Return (x, y) of the center of cell containing provided text 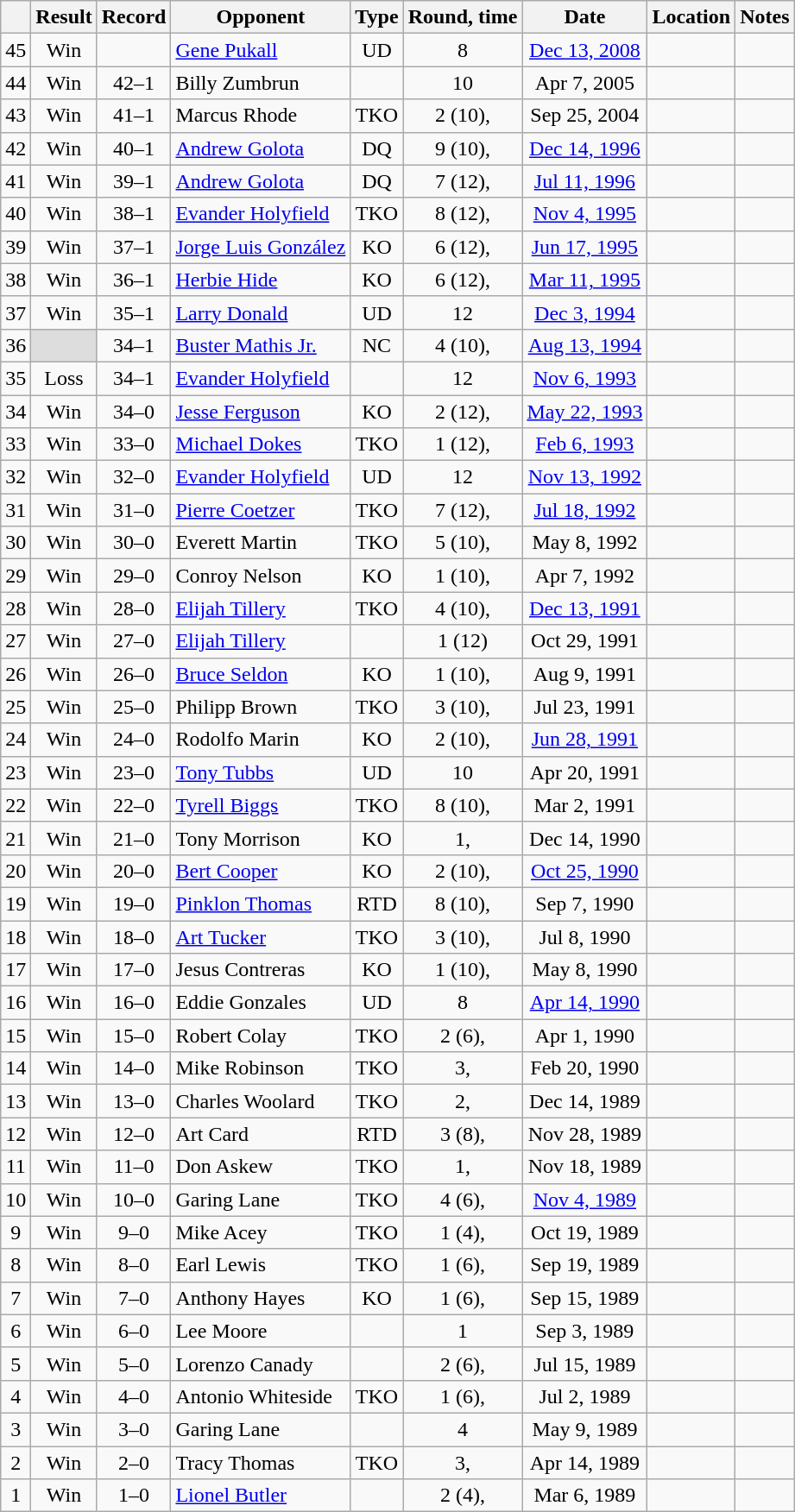
Conroy Nelson (261, 576)
2 (16, 1463)
21 (16, 838)
Jul 11, 1996 (585, 181)
Eddie Gonzales (261, 1003)
40–1 (134, 148)
Oct 29, 1991 (585, 641)
16 (16, 1003)
Rodolfo Marin (261, 740)
Notes (765, 17)
Jul 8, 1990 (585, 936)
Bruce Seldon (261, 674)
9 (16, 1232)
2 (4), (463, 1496)
Philipp Brown (261, 707)
45 (16, 50)
1 (12) (463, 641)
7–0 (134, 1298)
Aug 13, 1994 (585, 345)
15–0 (134, 1036)
21–0 (134, 838)
14–0 (134, 1068)
25–0 (134, 707)
Mar 2, 1991 (585, 805)
Nov 13, 1992 (585, 477)
34–0 (134, 412)
44 (16, 83)
23 (16, 772)
Bert Cooper (261, 871)
Pinklon Thomas (261, 904)
36–1 (134, 280)
Nov 28, 1989 (585, 1134)
May 8, 1990 (585, 970)
5–0 (134, 1364)
39 (16, 247)
22–0 (134, 805)
16–0 (134, 1003)
NC (376, 345)
Type (376, 17)
Jesus Contreras (261, 970)
4 (6), (463, 1200)
10–0 (134, 1200)
38–1 (134, 214)
24–0 (134, 740)
35 (16, 378)
37–1 (134, 247)
27–0 (134, 641)
37 (16, 312)
Antonio Whiteside (261, 1396)
Feb 20, 1990 (585, 1068)
35–1 (134, 312)
Jul 18, 1992 (585, 510)
32 (16, 477)
Jun 17, 1995 (585, 247)
29–0 (134, 576)
9 (10), (463, 148)
3 (8), (463, 1134)
6–0 (134, 1331)
34 (16, 412)
Sep 15, 1989 (585, 1298)
30–0 (134, 543)
26–0 (134, 674)
25 (16, 707)
Robert Colay (261, 1036)
Gene Pukall (261, 50)
15 (16, 1036)
11–0 (134, 1167)
38 (16, 280)
Larry Donald (261, 312)
33–0 (134, 444)
Sep 7, 1990 (585, 904)
Tyrell Biggs (261, 805)
4–0 (134, 1396)
Everett Martin (261, 543)
1–0 (134, 1496)
Mar 11, 1995 (585, 280)
Lee Moore (261, 1331)
Dec 14, 1989 (585, 1101)
Nov 18, 1989 (585, 1167)
14 (16, 1068)
13 (16, 1101)
May 8, 1992 (585, 543)
Loss (64, 378)
39–1 (134, 181)
43 (16, 116)
Dec 14, 1996 (585, 148)
6 (16, 1331)
17–0 (134, 970)
8–0 (134, 1265)
Sep 19, 1989 (585, 1265)
23–0 (134, 772)
41–1 (134, 116)
Dec 3, 1994 (585, 312)
13–0 (134, 1101)
Feb 6, 1993 (585, 444)
Mar 6, 1989 (585, 1496)
8 (12), (463, 214)
Jorge Luis González (261, 247)
22 (16, 805)
2 (12), (463, 412)
36 (16, 345)
17 (16, 970)
31–0 (134, 510)
Charles Woolard (261, 1101)
May 9, 1989 (585, 1429)
1 (12), (463, 444)
Dec 13, 1991 (585, 608)
Buster Mathis Jr. (261, 345)
Herbie Hide (261, 280)
41 (16, 181)
29 (16, 576)
28–0 (134, 608)
20 (16, 871)
Nov 6, 1993 (585, 378)
Sep 25, 2004 (585, 116)
Lionel Butler (261, 1496)
Jul 23, 1991 (585, 707)
Date (585, 17)
Opponent (261, 17)
Tracy Thomas (261, 1463)
5 (10), (463, 543)
Apr 14, 1990 (585, 1003)
Round, time (463, 17)
Don Askew (261, 1167)
Michael Dokes (261, 444)
May 22, 1993 (585, 412)
Art Tucker (261, 936)
42 (16, 148)
42–1 (134, 83)
Oct 25, 1990 (585, 871)
18–0 (134, 936)
20–0 (134, 871)
28 (16, 608)
11 (16, 1167)
Apr 7, 1992 (585, 576)
2, (463, 1101)
33 (16, 444)
Oct 19, 1989 (585, 1232)
Mike Robinson (261, 1068)
Location (691, 17)
12–0 (134, 1134)
19–0 (134, 904)
Apr 14, 1989 (585, 1463)
Nov 4, 1995 (585, 214)
Mike Acey (261, 1232)
Apr 7, 2005 (585, 83)
1 (4), (463, 1232)
5 (16, 1364)
40 (16, 214)
Dec 14, 1990 (585, 838)
Billy Zumbrun (261, 83)
Dec 13, 2008 (585, 50)
26 (16, 674)
Apr 1, 1990 (585, 1036)
31 (16, 510)
Jul 2, 1989 (585, 1396)
3 (16, 1429)
Earl Lewis (261, 1265)
Marcus Rhode (261, 116)
Tony Morrison (261, 838)
Lorenzo Canady (261, 1364)
Result (64, 17)
3–0 (134, 1429)
Jesse Ferguson (261, 412)
19 (16, 904)
27 (16, 641)
30 (16, 543)
2–0 (134, 1463)
18 (16, 936)
Aug 9, 1991 (585, 674)
7 (16, 1298)
Sep 3, 1989 (585, 1331)
Art Card (261, 1134)
Jun 28, 1991 (585, 740)
24 (16, 740)
Record (134, 17)
32–0 (134, 477)
Pierre Coetzer (261, 510)
Tony Tubbs (261, 772)
9–0 (134, 1232)
Apr 20, 1991 (585, 772)
Jul 15, 1989 (585, 1364)
Nov 4, 1989 (585, 1200)
Anthony Hayes (261, 1298)
